Search for the cell housing the specified text and yield its (x, y) center coordinate. 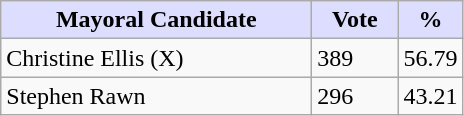
Christine Ellis (X) (156, 58)
43.21 (430, 96)
Vote (355, 20)
389 (355, 58)
Stephen Rawn (156, 96)
% (430, 20)
296 (355, 96)
Mayoral Candidate (156, 20)
56.79 (430, 58)
